Detect which cell encompasses the target text, then output its (X, Y) center coordinate. 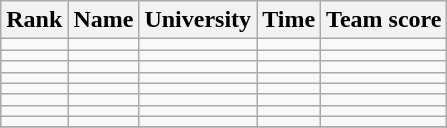
Time (289, 20)
Name (104, 20)
Team score (384, 20)
University (198, 20)
Rank (34, 20)
